Detect which cell encompasses the target text, then output its [x, y] center coordinate. 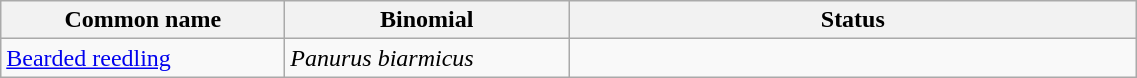
Panurus biarmicus [427, 58]
Status [853, 20]
Binomial [427, 20]
Bearded reedling [143, 58]
Common name [143, 20]
